From the cell containing the given text, extract its center point as [x, y] coordinate. 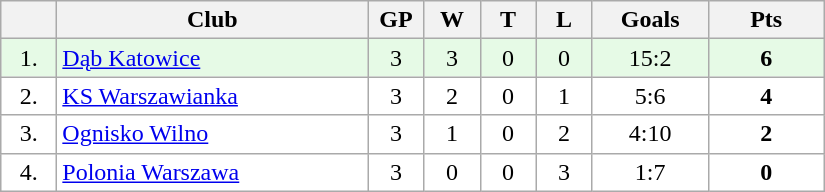
3. [29, 134]
4:10 [650, 134]
Goals [650, 20]
Polonia Warszawa [212, 172]
1:7 [650, 172]
Ognisko Wilno [212, 134]
Dąb Katowice [212, 58]
Pts [766, 20]
W [452, 20]
4 [766, 96]
1. [29, 58]
KS Warszawianka [212, 96]
15:2 [650, 58]
L [564, 20]
Club [212, 20]
4. [29, 172]
GP [396, 20]
T [508, 20]
2. [29, 96]
6 [766, 58]
5:6 [650, 96]
